Return the (X, Y) coordinate for the center point of the cell that contains the specified text.  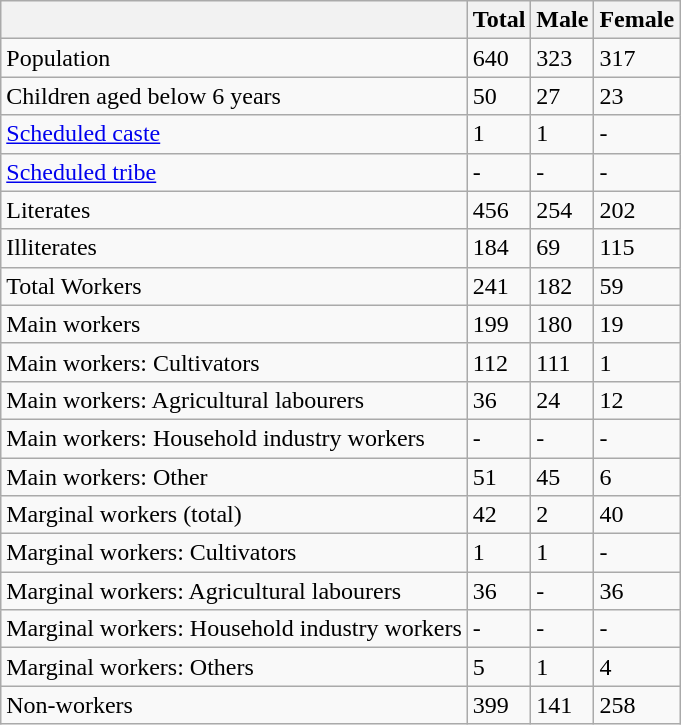
Male (562, 20)
24 (562, 400)
141 (562, 705)
Main workers: Other (234, 477)
199 (499, 324)
Total (499, 20)
Literates (234, 210)
4 (637, 667)
6 (637, 477)
111 (562, 362)
Children aged below 6 years (234, 96)
Female (637, 20)
182 (562, 286)
Illiterates (234, 248)
Non-workers (234, 705)
Marginal workers: Agricultural labourers (234, 591)
Population (234, 58)
2 (562, 515)
51 (499, 477)
Marginal workers: Others (234, 667)
202 (637, 210)
Main workers: Cultivators (234, 362)
254 (562, 210)
23 (637, 96)
12 (637, 400)
59 (637, 286)
50 (499, 96)
640 (499, 58)
40 (637, 515)
42 (499, 515)
27 (562, 96)
317 (637, 58)
115 (637, 248)
241 (499, 286)
Total Workers (234, 286)
399 (499, 705)
Main workers: Agricultural labourers (234, 400)
Marginal workers (total) (234, 515)
Marginal workers: Household industry workers (234, 629)
Scheduled caste (234, 134)
Marginal workers: Cultivators (234, 553)
184 (499, 248)
5 (499, 667)
19 (637, 324)
Main workers (234, 324)
456 (499, 210)
323 (562, 58)
180 (562, 324)
258 (637, 705)
69 (562, 248)
112 (499, 362)
Main workers: Household industry workers (234, 438)
45 (562, 477)
Scheduled tribe (234, 172)
